Determine the [x, y] coordinate at the center of the cell enclosing the given text.  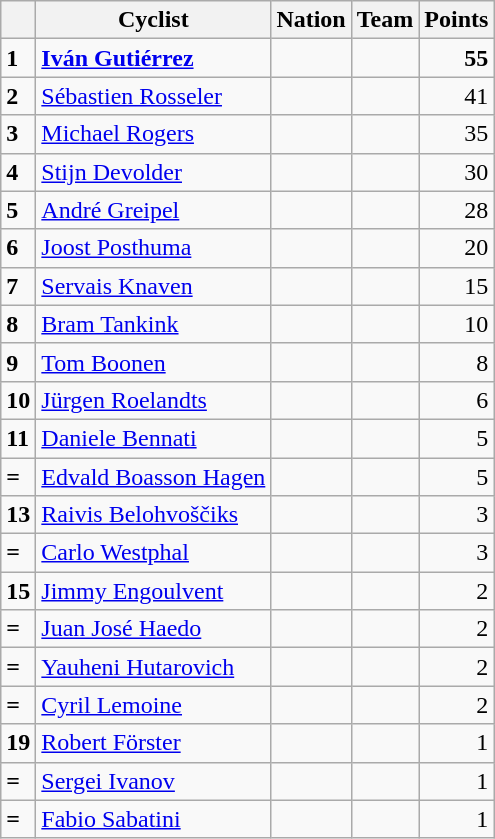
Joost Posthuma [154, 248]
Jürgen Roelandts [154, 400]
9 [18, 362]
Cyril Lemoine [154, 705]
28 [456, 210]
Stijn Devolder [154, 172]
Cyclist [154, 20]
Raivis Belohvoščiks [154, 515]
41 [456, 96]
Yauheni Hutarovich [154, 667]
Edvald Boasson Hagen [154, 477]
Bram Tankink [154, 324]
Robert Förster [154, 743]
Iván Gutiérrez [154, 58]
7 [18, 286]
Sergei Ivanov [154, 781]
Tom Boonen [154, 362]
Sébastien Rosseler [154, 96]
Daniele Bennati [154, 438]
André Greipel [154, 210]
55 [456, 58]
20 [456, 248]
19 [18, 743]
Servais Knaven [154, 286]
30 [456, 172]
Carlo Westphal [154, 553]
4 [18, 172]
11 [18, 438]
Nation [311, 20]
Team [385, 20]
13 [18, 515]
Points [456, 20]
Jimmy Engoulvent [154, 591]
Juan José Haedo [154, 629]
Michael Rogers [154, 134]
Fabio Sabatini [154, 819]
35 [456, 134]
